Extract the (x, y) coordinate from the center of the cell holding the provided text.  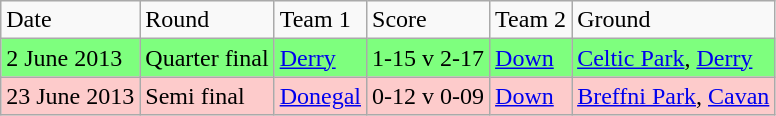
Quarter final (207, 58)
Date (70, 20)
Derry (320, 58)
Ground (674, 20)
1-15 v 2-17 (428, 58)
Score (428, 20)
Team 1 (320, 20)
2 June 2013 (70, 58)
Round (207, 20)
23 June 2013 (70, 96)
Celtic Park, Derry (674, 58)
Breffni Park, Cavan (674, 96)
Donegal (320, 96)
Semi final (207, 96)
Team 2 (531, 20)
0-12 v 0-09 (428, 96)
